From the cell containing the given text, extract its center point as (X, Y) coordinate. 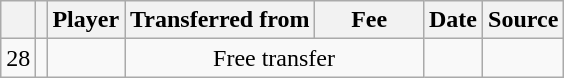
Source (524, 20)
Player (86, 20)
Free transfer (274, 58)
Transferred from (220, 20)
28 (18, 58)
Date (452, 20)
Fee (370, 20)
